Capture the cell that displays the provided text and extract its [X, Y] central coordinate. 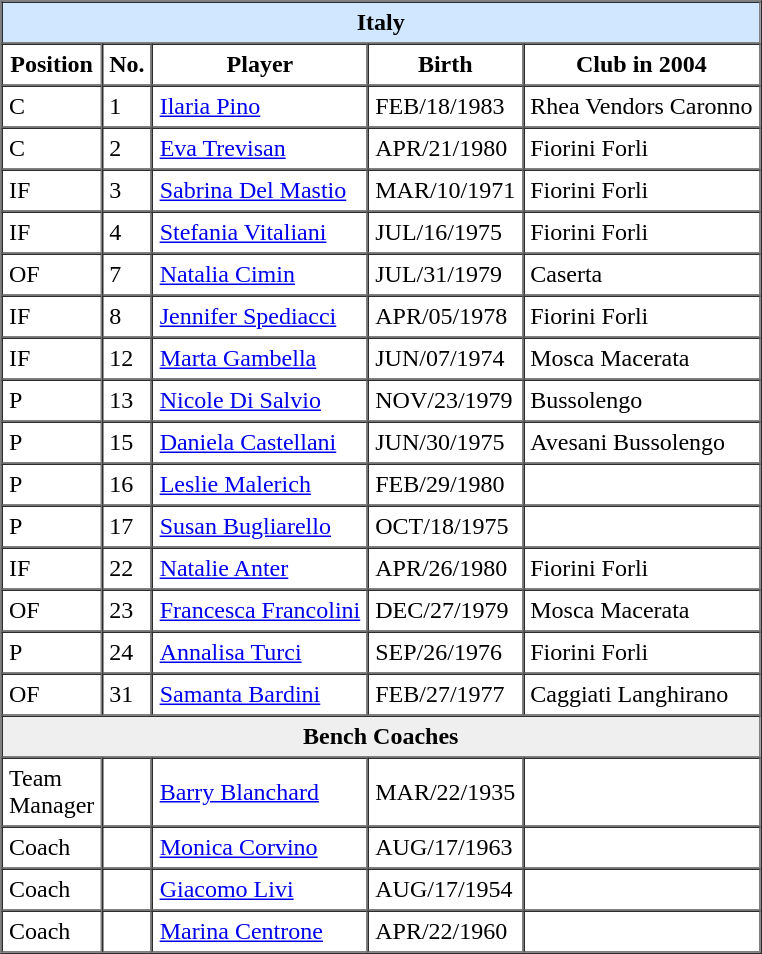
Jennifer Spediacci [260, 317]
SEP/26/1976 [446, 653]
8 [127, 317]
3 [127, 191]
JUL/16/1975 [446, 233]
Monica Corvino [260, 847]
Leslie Malerich [260, 485]
Natalia Cimin [260, 275]
17 [127, 527]
Position [52, 65]
Rhea Vendors Caronno [642, 107]
JUN/07/1974 [446, 359]
Marta Gambella [260, 359]
OCT/18/1975 [446, 527]
13 [127, 401]
Stefania Vitaliani [260, 233]
FEB/27/1977 [446, 695]
Birth [446, 65]
4 [127, 233]
Caserta [642, 275]
Eva Trevisan [260, 149]
15 [127, 443]
Caggiati Langhirano [642, 695]
2 [127, 149]
Team Manager [52, 792]
Bussolengo [642, 401]
Susan Bugliarello [260, 527]
Francesca Francolini [260, 611]
Natalie Anter [260, 569]
16 [127, 485]
JUL/31/1979 [446, 275]
APR/05/1978 [446, 317]
Sabrina Del Mastio [260, 191]
AUG/17/1954 [446, 889]
Samanta Bardini [260, 695]
APR/21/1980 [446, 149]
Barry Blanchard [260, 792]
Daniela Castellani [260, 443]
23 [127, 611]
12 [127, 359]
7 [127, 275]
Ilaria Pino [260, 107]
31 [127, 695]
Italy [381, 23]
AUG/17/1963 [446, 847]
JUN/30/1975 [446, 443]
1 [127, 107]
Annalisa Turci [260, 653]
DEC/27/1979 [446, 611]
APR/26/1980 [446, 569]
APR/22/1960 [446, 931]
MAR/10/1971 [446, 191]
Club in 2004 [642, 65]
Avesani Bussolengo [642, 443]
Nicole Di Salvio [260, 401]
NOV/23/1979 [446, 401]
24 [127, 653]
MAR/22/1935 [446, 792]
Giacomo Livi [260, 889]
FEB/18/1983 [446, 107]
Marina Centrone [260, 931]
Player [260, 65]
22 [127, 569]
FEB/29/1980 [446, 485]
Bench Coaches [381, 737]
No. [127, 65]
